Pinpoint the cell where the given text exists, returning its (x, y) midpoint coordinate. 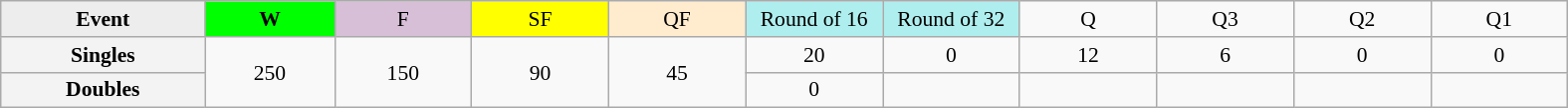
6 (1226, 55)
SF (541, 19)
Q3 (1226, 19)
Q2 (1362, 19)
F (403, 19)
250 (270, 72)
Q (1088, 19)
90 (541, 72)
Q1 (1499, 19)
12 (1088, 55)
45 (677, 72)
QF (677, 19)
Round of 32 (951, 19)
Singles (104, 55)
Round of 16 (814, 19)
Event (104, 19)
Doubles (104, 90)
W (270, 19)
20 (814, 55)
150 (403, 72)
